Detect which cell encompasses the target text, then output its (x, y) center coordinate. 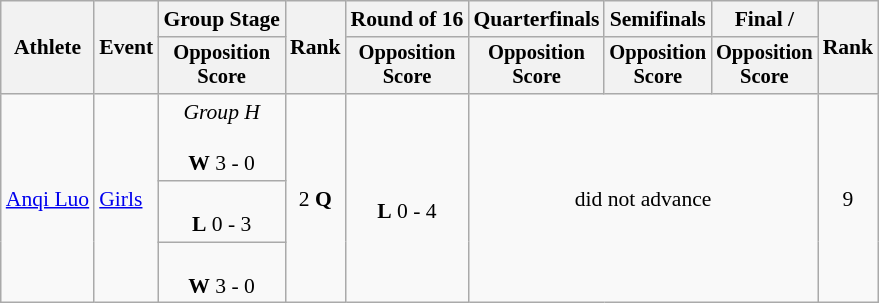
Anqi Luo (48, 198)
Group HW 3 - 0 (222, 138)
Semifinals (658, 19)
2 Q (316, 198)
Athlete (48, 48)
Group Stage (222, 19)
Round of 16 (408, 19)
L 0 - 3 (222, 212)
9 (848, 198)
Event (126, 48)
did not advance (642, 198)
Final / (764, 19)
Quarterfinals (536, 19)
W 3 - 0 (222, 272)
L 0 - 4 (408, 198)
Girls (126, 198)
